Output the (X, Y) coordinate of the center of the cell containing the given text.  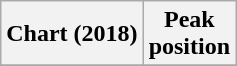
Peakposition (189, 34)
Chart (2018) (72, 34)
